Identify which cell holds the provided text, then report its (x, y) central coordinate. 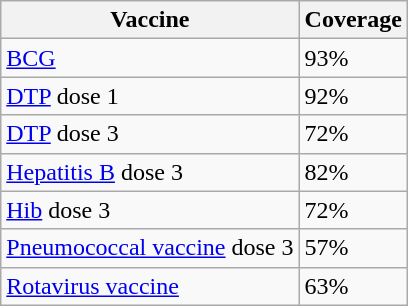
63% (353, 286)
Rotavirus vaccine (150, 286)
DTP dose 3 (150, 134)
82% (353, 172)
Vaccine (150, 20)
Pneumococcal vaccine dose 3 (150, 248)
93% (353, 58)
Hepatitis B dose 3 (150, 172)
Coverage (353, 20)
Hib dose 3 (150, 210)
DTP dose 1 (150, 96)
BCG (150, 58)
92% (353, 96)
57% (353, 248)
